Scan for the cell matching the given text and deliver its (X, Y) coordinate at center. 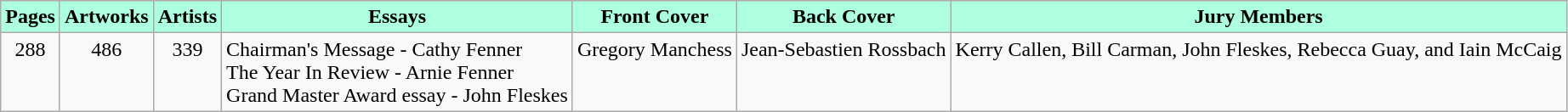
Kerry Callen, Bill Carman, John Fleskes, Rebecca Guay, and Iain McCaig (1258, 72)
Gregory Manchess (655, 72)
Jean-Sebastien Rossbach (844, 72)
486 (106, 72)
Artworks (106, 17)
Jury Members (1258, 17)
339 (187, 72)
Essays (398, 17)
Pages (31, 17)
288 (31, 72)
Artists (187, 17)
Chairman's Message - Cathy FennerThe Year In Review - Arnie FennerGrand Master Award essay - John Fleskes (398, 72)
Back Cover (844, 17)
Front Cover (655, 17)
